Capture the cell that displays the provided text and extract its [X, Y] central coordinate. 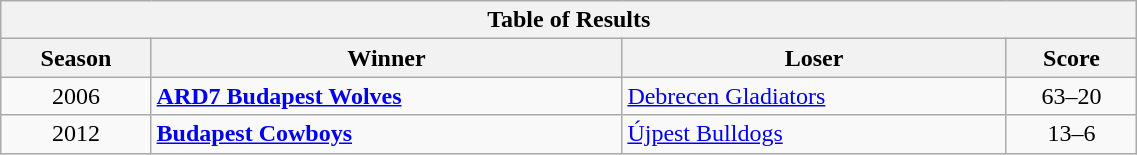
Debrecen Gladiators [814, 96]
Season [76, 58]
Score [1072, 58]
2012 [76, 134]
Loser [814, 58]
2006 [76, 96]
63–20 [1072, 96]
Újpest Bulldogs [814, 134]
Winner [386, 58]
Table of Results [569, 20]
13–6 [1072, 134]
ARD7 Budapest Wolves [386, 96]
Budapest Cowboys [386, 134]
